Determine the [X, Y] coordinate at the center of the cell enclosing the given text.  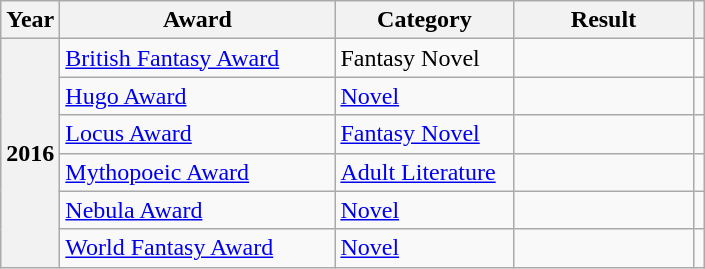
Nebula Award [198, 210]
Year [30, 20]
Category [424, 20]
Locus Award [198, 134]
British Fantasy Award [198, 58]
Mythopoeic Award [198, 172]
2016 [30, 153]
Adult Literature [424, 172]
Hugo Award [198, 96]
Result [604, 20]
Award [198, 20]
World Fantasy Award [198, 248]
